Search for the cell housing the specified text and yield its (X, Y) center coordinate. 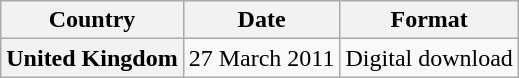
27 March 2011 (262, 58)
Format (429, 20)
Date (262, 20)
Country (92, 20)
United Kingdom (92, 58)
Digital download (429, 58)
